Output the (X, Y) coordinate of the center of the cell containing the given text.  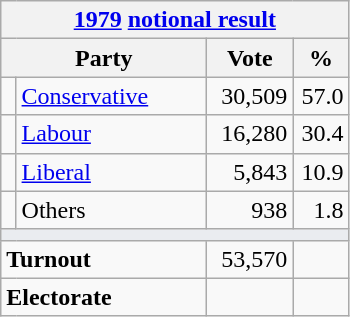
Electorate (104, 297)
1.8 (321, 210)
Liberal (112, 172)
Others (112, 210)
Party (104, 58)
1979 notional result (175, 20)
5,843 (250, 172)
16,280 (250, 134)
% (321, 58)
938 (250, 210)
Turnout (104, 259)
30.4 (321, 134)
Vote (250, 58)
Conservative (112, 96)
10.9 (321, 172)
30,509 (250, 96)
53,570 (250, 259)
57.0 (321, 96)
Labour (112, 134)
